From the cell containing the given text, extract its center point as [x, y] coordinate. 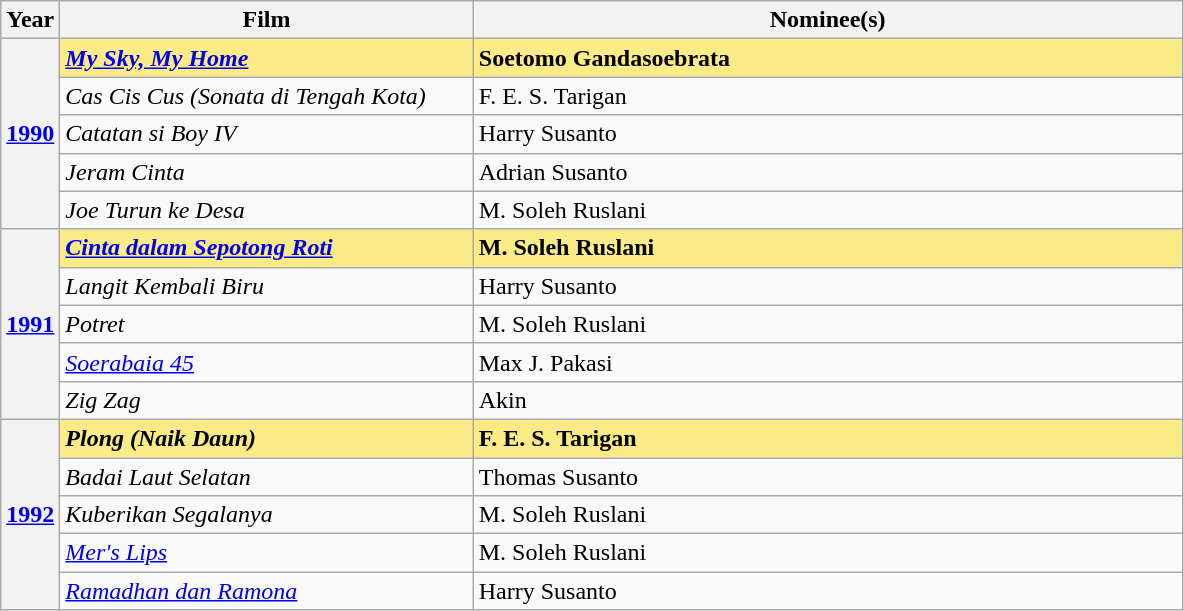
Thomas Susanto [828, 477]
Badai Laut Selatan [266, 477]
Akin [828, 400]
Ramadhan dan Ramona [266, 591]
Soetomo Gandasoebrata [828, 58]
Kuberikan Segalanya [266, 515]
Jeram Cinta [266, 172]
Joe Turun ke Desa [266, 210]
Film [266, 20]
Potret [266, 324]
1992 [30, 514]
1990 [30, 134]
1991 [30, 324]
Zig Zag [266, 400]
Max J. Pakasi [828, 362]
Cinta dalam Sepotong Roti [266, 248]
Soerabaia 45 [266, 362]
Langit Kembali Biru [266, 286]
Year [30, 20]
Nominee(s) [828, 20]
Adrian Susanto [828, 172]
Cas Cis Cus (Sonata di Tengah Kota) [266, 96]
Plong (Naik Daun) [266, 438]
Catatan si Boy IV [266, 134]
My Sky, My Home [266, 58]
Mer's Lips [266, 553]
